Capture the cell that displays the provided text and extract its [x, y] central coordinate. 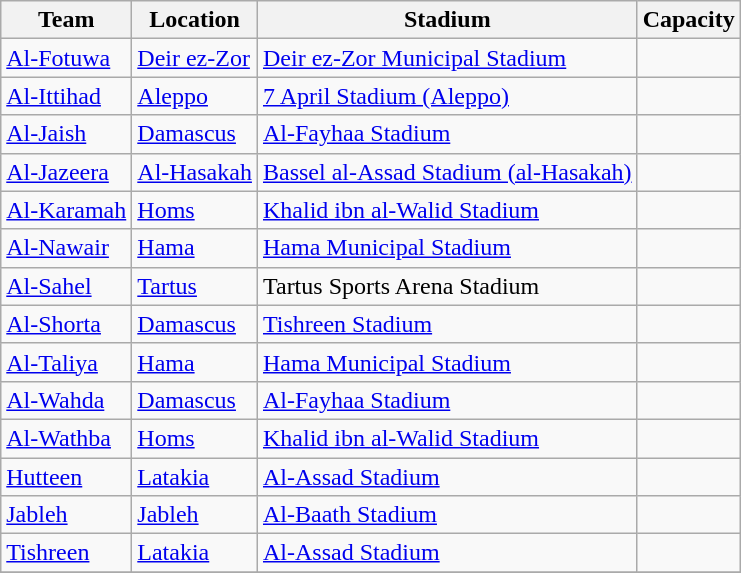
Al-Karamah [66, 210]
Al-Sahel [66, 286]
Al-Baath Stadium [447, 515]
Al-Jazeera [66, 172]
Al-Wathba [66, 438]
Stadium [447, 20]
Al-Wahda [66, 400]
Al-Fotuwa [66, 58]
7 April Stadium (Aleppo) [447, 96]
Capacity [688, 20]
Al-Jaish [66, 134]
Tishreen [66, 553]
Al-Nawair [66, 248]
Deir ez-Zor Municipal Stadium [447, 58]
Al-Shorta [66, 324]
Tartus [195, 286]
Al-Taliya [66, 362]
Aleppo [195, 96]
Al-Hasakah [195, 172]
Tartus Sports Arena Stadium [447, 286]
Deir ez-Zor [195, 58]
Location [195, 20]
Tishreen Stadium [447, 324]
Bassel al-Assad Stadium (al-Hasakah) [447, 172]
Hutteen [66, 477]
Al-Ittihad [66, 96]
Team [66, 20]
